Extract the (X, Y) coordinate from the center of the cell holding the provided text.  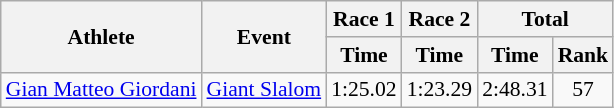
Event (264, 36)
1:23.29 (440, 90)
Total (545, 19)
Athlete (102, 36)
1:25.02 (364, 90)
Gian Matteo Giordani (102, 90)
Race 1 (364, 19)
Giant Slalom (264, 90)
Rank (584, 55)
57 (584, 90)
2:48.31 (514, 90)
Race 2 (440, 19)
